Return the (x, y) coordinate for the center point of the cell that contains the specified text.  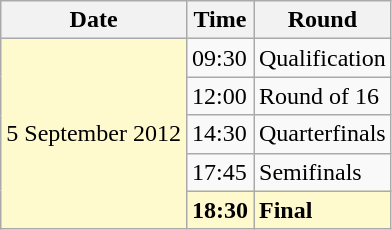
Time (220, 20)
12:00 (220, 96)
14:30 (220, 134)
Round (323, 20)
Date (94, 20)
Round of 16 (323, 96)
Semifinals (323, 172)
17:45 (220, 172)
18:30 (220, 210)
Final (323, 210)
Qualification (323, 58)
09:30 (220, 58)
5 September 2012 (94, 134)
Quarterfinals (323, 134)
